Identify which cell holds the provided text, then report its [X, Y] central coordinate. 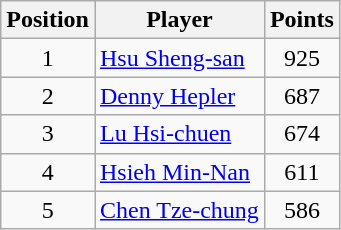
925 [302, 58]
Position [48, 20]
611 [302, 172]
Hsu Sheng-san [179, 58]
Chen Tze-chung [179, 210]
Player [179, 20]
4 [48, 172]
Lu Hsi-chuen [179, 134]
Hsieh Min-Nan [179, 172]
687 [302, 96]
3 [48, 134]
2 [48, 96]
674 [302, 134]
1 [48, 58]
5 [48, 210]
586 [302, 210]
Points [302, 20]
Denny Hepler [179, 96]
